Extract the [x, y] coordinate from the center of the cell holding the provided text.  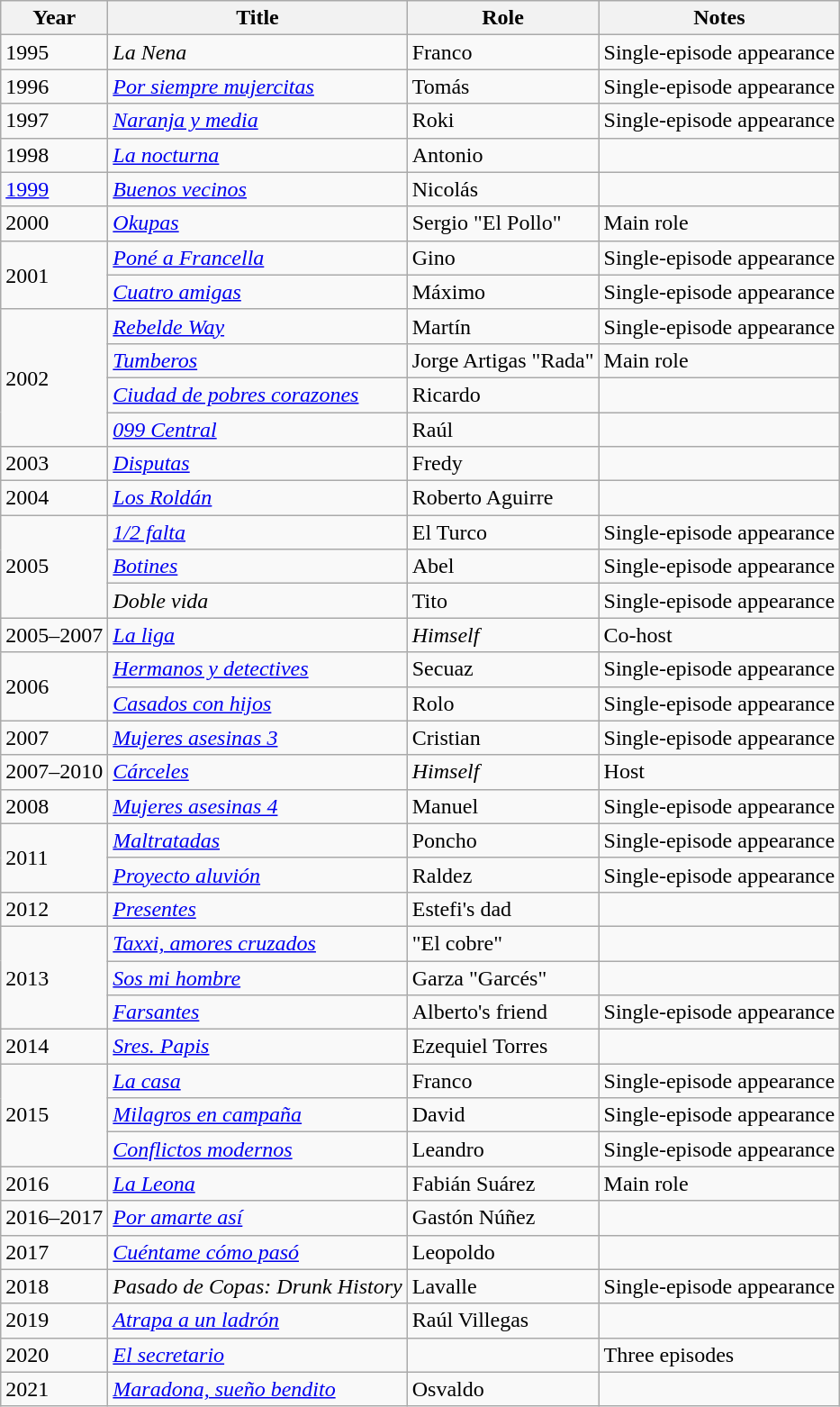
Year [54, 18]
Sres. Papis [257, 1047]
Milagros en campaña [257, 1115]
2012 [54, 909]
Secuaz [502, 669]
Cuéntame cómo pasó [257, 1252]
El secretario [257, 1355]
Estefi's dad [502, 909]
2007 [54, 738]
Por amarte así [257, 1218]
"El cobre" [502, 943]
Fredy [502, 464]
Fabián Suárez [502, 1184]
David [502, 1115]
1999 [54, 189]
Hermanos y detectives [257, 669]
Botines [257, 567]
099 Central [257, 430]
2017 [54, 1252]
Jorge Artigas "Rada" [502, 360]
2011 [54, 858]
2013 [54, 977]
1/2 falta [257, 532]
Sos mi hombre [257, 977]
Los Roldán [257, 498]
2016–2017 [54, 1218]
Poncho [502, 840]
1998 [54, 155]
2007–2010 [54, 772]
Raldez [502, 875]
2021 [54, 1389]
Manuel [502, 806]
Pasado de Copas: Drunk History [257, 1286]
Presentes [257, 909]
Cárceles [257, 772]
Leandro [502, 1149]
2005–2007 [54, 635]
Leopoldo [502, 1252]
Farsantes [257, 1012]
Gastón Núñez [502, 1218]
2000 [54, 223]
2002 [54, 377]
La Leona [257, 1184]
2018 [54, 1286]
Rebelde Way [257, 326]
Title [257, 18]
Raúl Villegas [502, 1321]
Abel [502, 567]
La liga [257, 635]
2005 [54, 567]
Tomás [502, 86]
Cuatro amigas [257, 292]
Role [502, 18]
Three episodes [719, 1355]
Okupas [257, 223]
Garza "Garcés" [502, 977]
2015 [54, 1115]
Tito [502, 601]
Gino [502, 258]
Ricardo [502, 395]
La casa [257, 1081]
Alberto's friend [502, 1012]
Máximo [502, 292]
Raúl [502, 430]
Buenos vecinos [257, 189]
2003 [54, 464]
1997 [54, 121]
Conflictos modernos [257, 1149]
2006 [54, 686]
Por siempre mujercitas [257, 86]
Mujeres asesinas 3 [257, 738]
Lavalle [502, 1286]
Tumberos [257, 360]
2001 [54, 275]
Roberto Aguirre [502, 498]
Atrapa a un ladrón [257, 1321]
Mujeres asesinas 4 [257, 806]
2004 [54, 498]
Ezequiel Torres [502, 1047]
Co-host [719, 635]
Notes [719, 18]
2014 [54, 1047]
Sergio "El Pollo" [502, 223]
El Turco [502, 532]
Maradona, sueño bendito [257, 1389]
Roki [502, 121]
Maltratadas [257, 840]
2019 [54, 1321]
Osvaldo [502, 1389]
Martín [502, 326]
Nicolás [502, 189]
Host [719, 772]
Doble vida [257, 601]
Rolo [502, 703]
Casados con hijos [257, 703]
La Nena [257, 52]
Ciudad de pobres corazones [257, 395]
2020 [54, 1355]
Cristian [502, 738]
1996 [54, 86]
1995 [54, 52]
Antonio [502, 155]
2008 [54, 806]
Naranja y media [257, 121]
Proyecto aluvión [257, 875]
La nocturna [257, 155]
2016 [54, 1184]
Taxxi, amores cruzados [257, 943]
Poné a Francella [257, 258]
Disputas [257, 464]
